Output the (X, Y) coordinate of the center of the cell containing the given text.  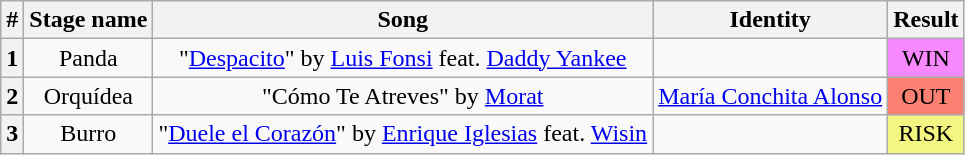
Orquídea (88, 96)
3 (12, 134)
Stage name (88, 20)
Identity (770, 20)
OUT (926, 96)
Burro (88, 134)
"Cómo Te Atreves" by Morat (403, 96)
# (12, 20)
Panda (88, 58)
Result (926, 20)
Song (403, 20)
María Conchita Alonso (770, 96)
2 (12, 96)
"Despacito" by Luis Fonsi feat. Daddy Yankee (403, 58)
WIN (926, 58)
"Duele el Corazón" by Enrique Iglesias feat. Wisin (403, 134)
1 (12, 58)
RISK (926, 134)
